Find where the given text appears and provide that cell's center as (x, y) coordinate. 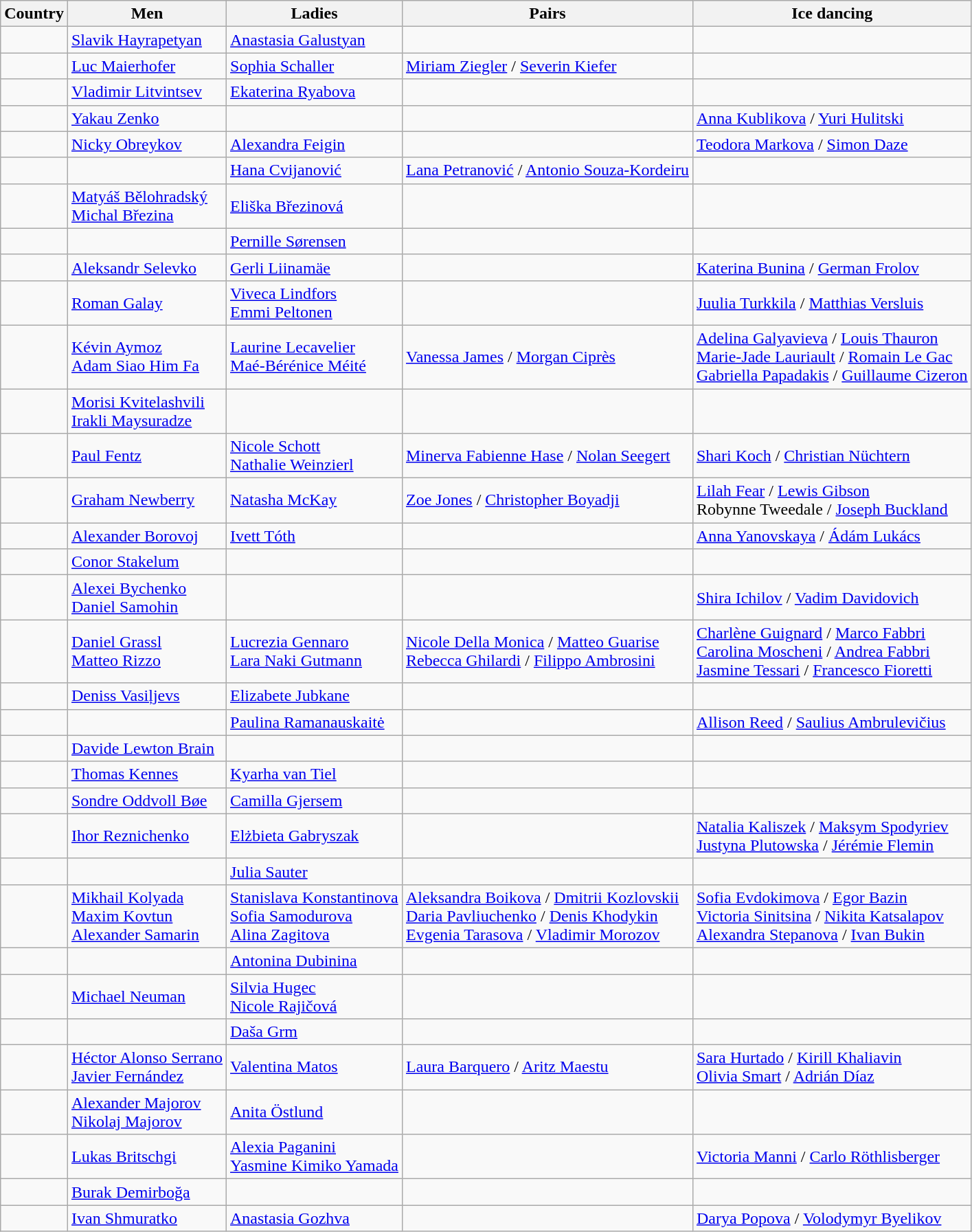
Silvia Hugec Nicole Rajičová (315, 996)
Katerina Bunina / German Frolov (832, 267)
Deniss Vasiļjevs (147, 696)
Lilah Fear / Lewis Gibson Robynne Tweedale / Joseph Buckland (832, 500)
Natalia Kaliszek / Maksym Spodyriev Justyna Plutowska / Jérémie Flemin (832, 836)
Alexia Paganini Yasmine Kimiko Yamada (315, 1157)
Adelina Galyavieva / Louis Thauron Marie-Jade Lauriault / Romain Le Gac Gabriella Papadakis / Guillaume Cizeron (832, 357)
Stanislava Konstantinova Sofia Samodurova Alina Zagitova (315, 916)
Victoria Manni / Carlo Röthlisberger (832, 1157)
Lukas Britschgi (147, 1157)
Alexander Majorov Nikolaj Majorov (147, 1112)
Sofia Evdokimova / Egor Bazin Victoria Sinitsina / Nikita Katsalapov Alexandra Stepanova / Ivan Bukin (832, 916)
Héctor Alonso Serrano Javier Fernández (147, 1068)
Pernille Sørensen (315, 241)
Shari Koch / Christian Nüchtern (832, 456)
Lucrezia Gennaro Lara Naki Gutmann (315, 651)
Kévin Aymoz Adam Siao Him Fa (147, 357)
Sophia Schaller (315, 66)
Alexandra Feigin (315, 144)
Laurine Lecavelier Maé-Bérénice Méité (315, 357)
Daša Grm (315, 1032)
Alexei Bychenko Daniel Samohin (147, 598)
Ivett Tóth (315, 536)
Eliška Březinová (315, 206)
Nicole Schott Nathalie Weinzierl (315, 456)
Teodora Markova / Simon Daze (832, 144)
Alexander Borovoj (147, 536)
Sondre Oddvoll Bøe (147, 800)
Anastasia Galustyan (315, 40)
Laura Barquero / Aritz Maestu (547, 1068)
Yakau Zenko (147, 118)
Ihor Reznichenko (147, 836)
Anna Kublikova / Yuri Hulitski (832, 118)
Ekaterina Ryabova (315, 92)
Mikhail Kolyada Maxim Kovtun Alexander Samarin (147, 916)
Graham Newberry (147, 500)
Vladimir Litvintsev (147, 92)
Country (34, 14)
Sara Hurtado / Kirill Khaliavin Olivia Smart / Adrián Díaz (832, 1068)
Aleksandra Boikova / Dmitrii Kozlovskii Daria Pavliuchenko / Denis Khodykin Evgenia Tarasova / Vladimir Morozov (547, 916)
Pairs (547, 14)
Shira Ichilov / Vadim Davidovich (832, 598)
Roman Galay (147, 302)
Matyáš Bělohradský Michal Březina (147, 206)
Darya Popova / Volodymyr Byelikov (832, 1218)
Slavik Hayrapetyan (147, 40)
Camilla Gjersem (315, 800)
Ladies (315, 14)
Aleksandr Selevko (147, 267)
Lana Petranović / Antonio Souza-Kordeiru (547, 170)
Paulina Ramanauskaitė (315, 722)
Ivan Shmuratko (147, 1218)
Minerva Fabienne Hase / Nolan Seegert (547, 456)
Luc Maierhofer (147, 66)
Thomas Kennes (147, 774)
Nicole Della Monica / Matteo Guarise Rebecca Ghilardi / Filippo Ambrosini (547, 651)
Conor Stakelum (147, 562)
Anita Östlund (315, 1112)
Paul Fentz (147, 456)
Elizabete Jubkane (315, 696)
Hana Cvijanović (315, 170)
Miriam Ziegler / Severin Kiefer (547, 66)
Kyarha van Tiel (315, 774)
Zoe Jones / Christopher Boyadji (547, 500)
Vanessa James / Morgan Ciprès (547, 357)
Daniel Grassl Matteo Rizzo (147, 651)
Gerli Liinamäe (315, 267)
Anna Yanovskaya / Ádám Lukács (832, 536)
Nicky Obreykov (147, 144)
Valentina Matos (315, 1068)
Men (147, 14)
Charlène Guignard / Marco Fabbri Carolina Moscheni / Andrea Fabbri Jasmine Tessari / Francesco Fioretti (832, 651)
Michael Neuman (147, 996)
Burak Demirboğa (147, 1192)
Julia Sauter (315, 871)
Elżbieta Gabryszak (315, 836)
Juulia Turkkila / Matthias Versluis (832, 302)
Morisi Kvitelashvili Irakli Maysuradze (147, 411)
Davide Lewton Brain (147, 748)
Viveca Lindfors Emmi Peltonen (315, 302)
Anastasia Gozhva (315, 1218)
Natasha McKay (315, 500)
Allison Reed / Saulius Ambrulevičius (832, 722)
Ice dancing (832, 14)
Antonina Dubinina (315, 961)
